From the cell containing the given text, extract its center point as (X, Y) coordinate. 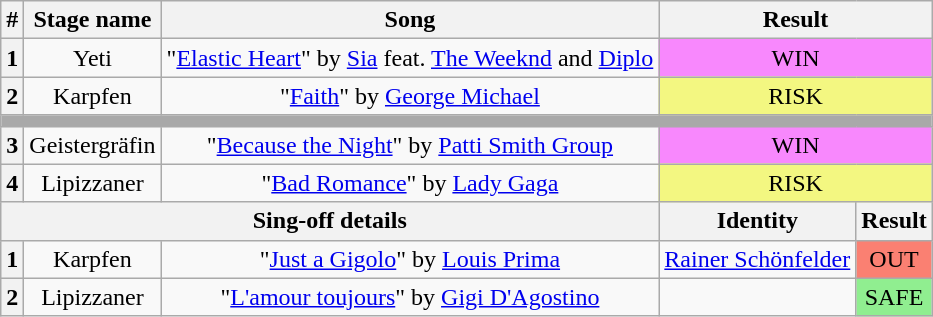
Identity (758, 221)
Song (410, 20)
"Faith" by George Michael (410, 96)
Stage name (92, 20)
Rainer Schönfelder (758, 259)
"Because the Night" by Patti Smith Group (410, 145)
# (12, 20)
"Elastic Heart" by Sia feat. The Weeknd and Diplo (410, 58)
"L'amour toujours" by Gigi D'Agostino (410, 297)
"Bad Romance" by Lady Gaga (410, 183)
3 (12, 145)
SAFE (894, 297)
Yeti (92, 58)
Sing-off details (330, 221)
"Just a Gigolo" by Louis Prima (410, 259)
OUT (894, 259)
Geistergräfin (92, 145)
4 (12, 183)
